Detect which cell encompasses the target text, then output its (X, Y) center coordinate. 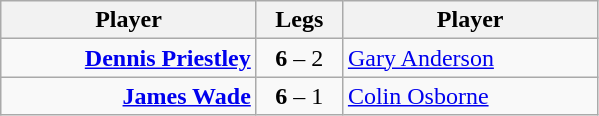
Colin Osborne (470, 96)
Dennis Priestley (129, 58)
James Wade (129, 96)
6 – 1 (299, 96)
Gary Anderson (470, 58)
6 – 2 (299, 58)
Legs (299, 20)
